Extract the (X, Y) coordinate from the center of the cell holding the provided text.  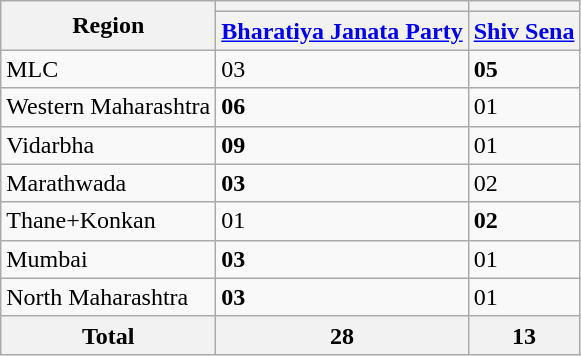
Total (108, 335)
09 (342, 145)
Marathwada (108, 183)
Western Maharashtra (108, 107)
Region (108, 26)
06 (342, 107)
Mumbai (108, 259)
Vidarbha (108, 145)
Thane+Konkan (108, 221)
Bharatiya Janata Party (342, 31)
28 (342, 335)
13 (524, 335)
North Maharashtra (108, 297)
Shiv Sena (524, 31)
MLC (108, 69)
05 (524, 69)
